Pinpoint the cell where the given text exists, returning its [X, Y] midpoint coordinate. 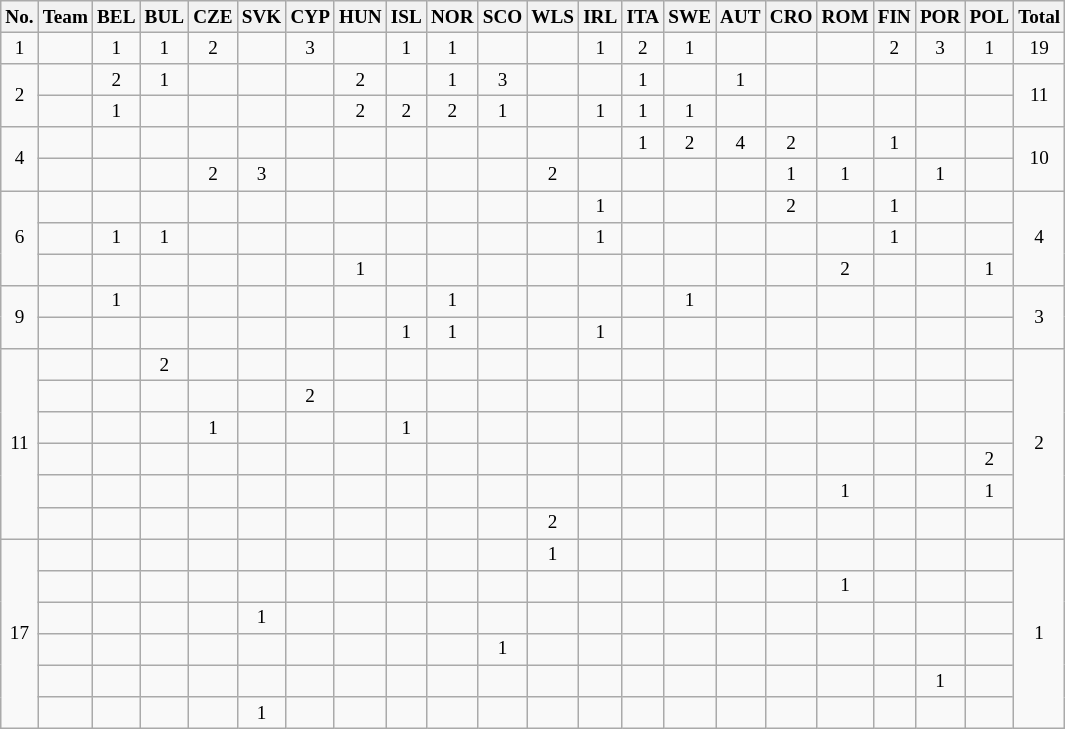
CZE [214, 17]
17 [20, 633]
ROM [845, 17]
10 [1040, 158]
WLS [553, 17]
BEL [116, 17]
6 [20, 238]
SCO [502, 17]
BUL [164, 17]
Total [1040, 17]
IRL [600, 17]
ISL [406, 17]
CYP [310, 17]
SWE [690, 17]
SVK [262, 17]
19 [1040, 48]
NOR [452, 17]
POL [990, 17]
CRO [791, 17]
FIN [894, 17]
9 [20, 316]
No. [20, 17]
AUT [741, 17]
HUN [360, 17]
Team [65, 17]
ITA [643, 17]
POR [940, 17]
